Detect which cell encompasses the target text, then output its (x, y) center coordinate. 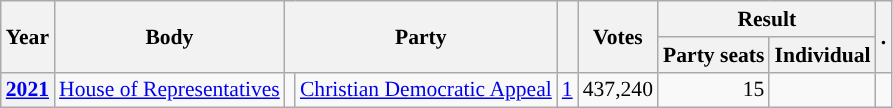
Party (421, 36)
. (884, 36)
Result (767, 19)
437,240 (618, 90)
House of Representatives (170, 90)
Body (170, 36)
Year (28, 36)
Individual (822, 55)
Votes (618, 36)
Christian Democratic Appeal (426, 90)
1 (568, 90)
Party seats (714, 55)
2021 (28, 90)
15 (714, 90)
